Return [x, y] of the center of cell containing provided text 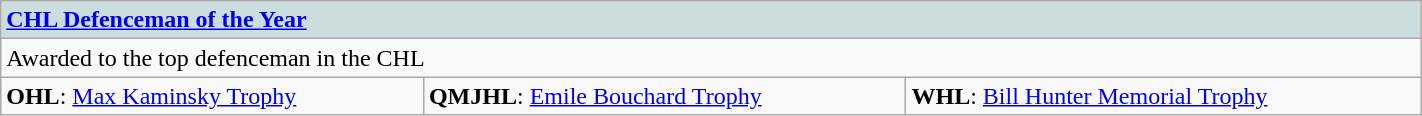
OHL: Max Kaminsky Trophy [212, 96]
WHL: Bill Hunter Memorial Trophy [1164, 96]
Awarded to the top defenceman in the CHL [711, 58]
CHL Defenceman of the Year [711, 20]
QMJHL: Emile Bouchard Trophy [664, 96]
